Extract the (X, Y) coordinate from the center of the cell holding the provided text.  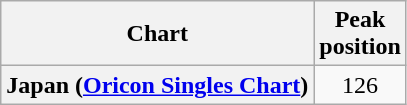
126 (360, 85)
Japan (Oricon Singles Chart) (158, 85)
Chart (158, 34)
Peak position (360, 34)
